From the cell containing the given text, extract its center point as (X, Y) coordinate. 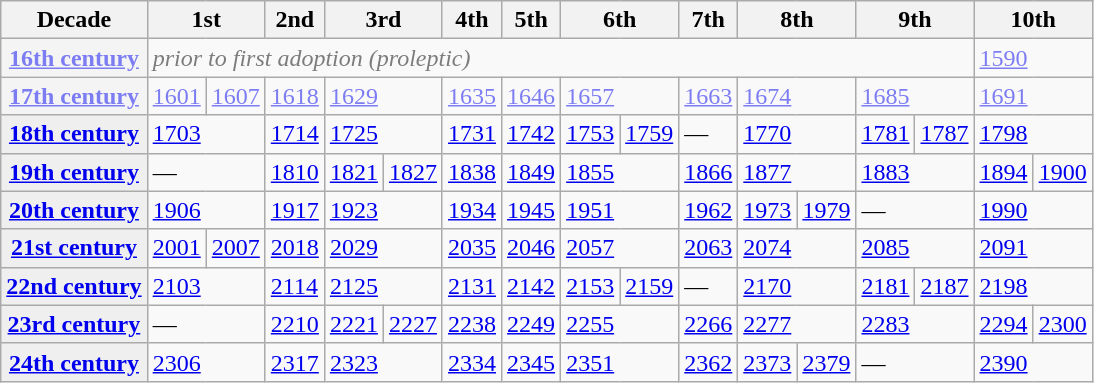
2057 (620, 248)
2187 (944, 286)
1849 (532, 172)
2170 (797, 286)
4th (472, 20)
1990 (1033, 210)
2345 (532, 362)
2266 (708, 324)
1900 (1062, 172)
1923 (383, 210)
9th (915, 20)
2317 (294, 362)
16th century (74, 58)
1635 (472, 96)
2018 (294, 248)
1894 (1004, 172)
2362 (708, 362)
1759 (650, 134)
1866 (708, 172)
1855 (620, 172)
2063 (708, 248)
2283 (915, 324)
2046 (532, 248)
1787 (944, 134)
3rd (383, 20)
1877 (797, 172)
2249 (532, 324)
1973 (768, 210)
1703 (206, 134)
2277 (797, 324)
2153 (590, 286)
1590 (1033, 58)
2125 (383, 286)
24th century (74, 362)
1951 (620, 210)
2373 (768, 362)
2198 (1033, 286)
1883 (915, 172)
2221 (354, 324)
prior to first adoption (proleptic) (560, 58)
2390 (1033, 362)
1945 (532, 210)
1629 (383, 96)
2103 (206, 286)
1691 (1033, 96)
1674 (797, 96)
1838 (472, 172)
Decade (74, 20)
5th (532, 20)
20th century (74, 210)
1742 (532, 134)
10th (1033, 20)
6th (620, 20)
7th (708, 20)
21st century (74, 248)
2131 (472, 286)
2300 (1062, 324)
1714 (294, 134)
1770 (797, 134)
1827 (412, 172)
2001 (176, 248)
1979 (826, 210)
8th (797, 20)
1607 (236, 96)
1917 (294, 210)
1798 (1033, 134)
1725 (383, 134)
1781 (886, 134)
2029 (383, 248)
1731 (472, 134)
2nd (294, 20)
2294 (1004, 324)
2306 (206, 362)
2085 (915, 248)
22nd century (74, 286)
2007 (236, 248)
1753 (590, 134)
2351 (620, 362)
2035 (472, 248)
19th century (74, 172)
1618 (294, 96)
1685 (915, 96)
2323 (383, 362)
1663 (708, 96)
1st (206, 20)
2074 (797, 248)
2159 (650, 286)
1657 (620, 96)
1601 (176, 96)
2181 (886, 286)
17th century (74, 96)
1821 (354, 172)
1810 (294, 172)
2255 (620, 324)
2142 (532, 286)
1962 (708, 210)
18th century (74, 134)
2379 (826, 362)
23rd century (74, 324)
2334 (472, 362)
2238 (472, 324)
2210 (294, 324)
2091 (1033, 248)
1934 (472, 210)
2227 (412, 324)
1906 (206, 210)
1646 (532, 96)
2114 (294, 286)
